Return the (x, y) coordinate for the center point of the cell that contains the specified text.  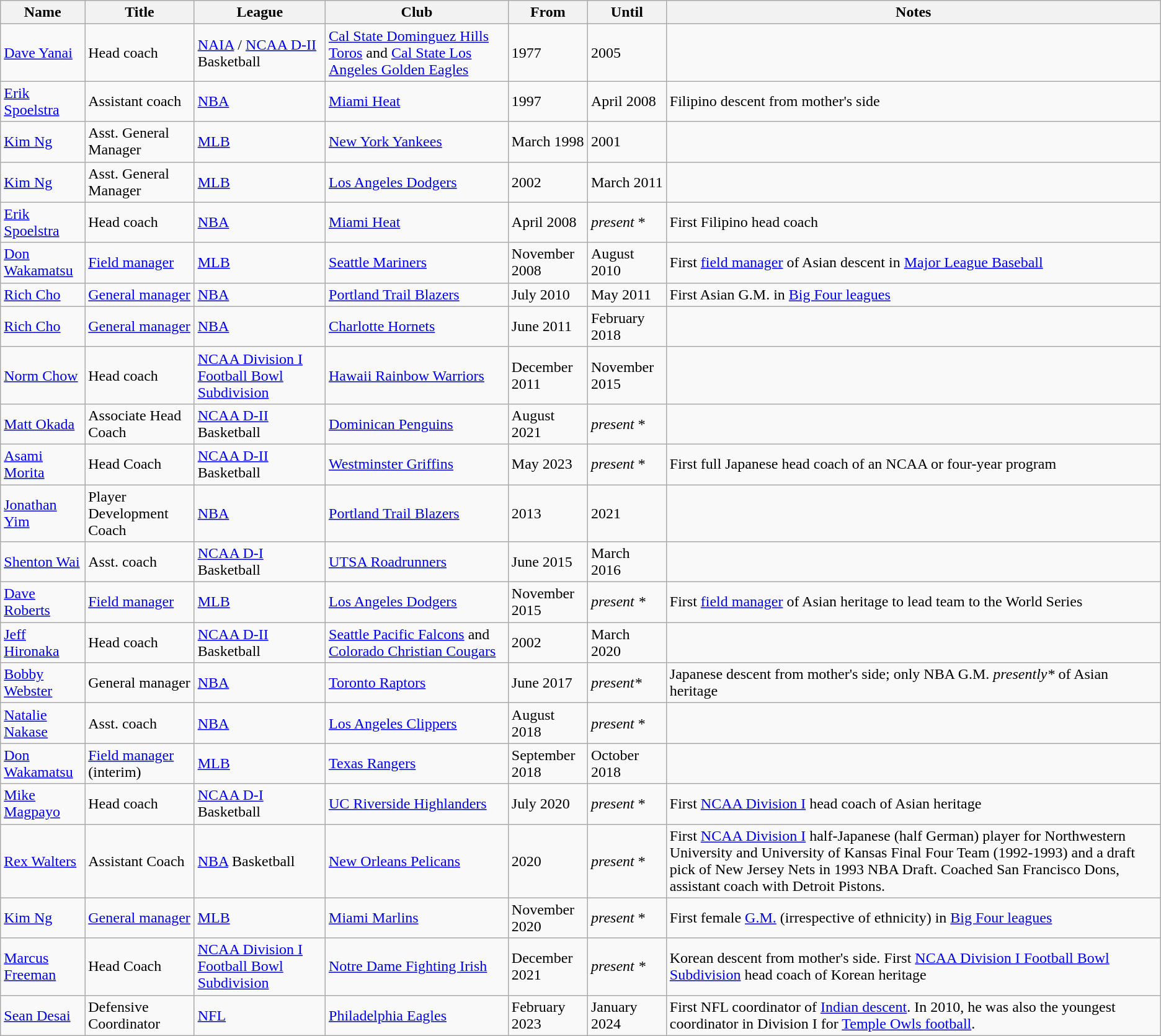
June 2011 (548, 326)
November 2020 (548, 918)
League (259, 12)
Dave Roberts (43, 603)
January 2024 (626, 1016)
present* (626, 683)
Sean Desai (43, 1016)
Hawaii Rainbow Warriors (417, 375)
February 2018 (626, 326)
June 2017 (548, 683)
March 1998 (548, 141)
Charlotte Hornets (417, 326)
Jeff Hironaka (43, 642)
2020 (548, 861)
May 2023 (548, 464)
Norm Chow (43, 375)
Associate Head Coach (140, 424)
Philadelphia Eagles (417, 1016)
New York Yankees (417, 141)
2013 (548, 513)
Matt Okada (43, 424)
2001 (626, 141)
2005 (626, 53)
First Asian G.M. in Big Four leagues (913, 294)
Japanese descent from mother's side; only NBA G.M. presently* of Asian heritage (913, 683)
Assistant Coach (140, 861)
NBA Basketball (259, 861)
Westminster Griffins (417, 464)
2021 (626, 513)
December 2021 (548, 967)
Shenton Wai (43, 562)
Korean descent from mother's side. First NCAA Division I Football Bowl Subdivision head coach of Korean heritage (913, 967)
Rex Walters (43, 861)
First female G.M. (irrespective of ethnicity) in Big Four leagues (913, 918)
Mike Magpayo (43, 804)
Miami Marlins (417, 918)
Seattle Pacific Falcons and Colorado Christian Cougars (417, 642)
November 2008 (548, 263)
February 2023 (548, 1016)
July 2010 (548, 294)
Dominican Penguins (417, 424)
Defensive Coordinator (140, 1016)
Notes (913, 12)
March 2011 (626, 182)
Cal State Dominguez Hills Toros and Cal State Los Angeles Golden Eagles (417, 53)
October 2018 (626, 764)
Notre Dame Fighting Irish (417, 967)
1977 (548, 53)
New Orleans Pelicans (417, 861)
UC Riverside Highlanders (417, 804)
Until (626, 12)
Title (140, 12)
First NFL coordinator of Indian descent. In 2010, he was also the youngest coordinator in Division I for Temple Owls football. (913, 1016)
June 2015 (548, 562)
First NCAA Division I head coach of Asian heritage (913, 804)
NAIA / NCAA D-II Basketball (259, 53)
UTSA Roadrunners (417, 562)
August 2018 (548, 723)
December 2011 (548, 375)
Assistant coach (140, 102)
Toronto Raptors (417, 683)
Dave Yanai (43, 53)
Jonathan Yim (43, 513)
From (548, 12)
Bobby Webster (43, 683)
First field manager of Asian heritage to lead team to the World Series (913, 603)
September 2018 (548, 764)
First Filipino head coach (913, 222)
Natalie Nakase (43, 723)
August 2021 (548, 424)
Field manager (interim) (140, 764)
Club (417, 12)
Name (43, 12)
First field manager of Asian descent in Major League Baseball (913, 263)
August 2010 (626, 263)
Asami Morita (43, 464)
March 2020 (626, 642)
1997 (548, 102)
Seattle Mariners (417, 263)
July 2020 (548, 804)
Los Angeles Clippers (417, 723)
Marcus Freeman (43, 967)
Texas Rangers (417, 764)
Player Development Coach (140, 513)
March 2016 (626, 562)
Filipino descent from mother's side (913, 102)
May 2011 (626, 294)
First full Japanese head coach of an NCAA or four-year program (913, 464)
NFL (259, 1016)
